Extract the (X, Y) coordinate from the center of the cell holding the provided text.  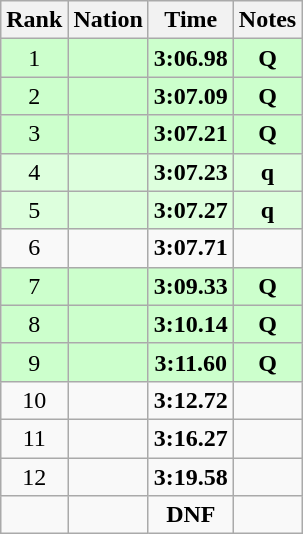
3:07.21 (190, 134)
3:19.58 (190, 477)
Nation (108, 20)
8 (34, 324)
Time (190, 20)
11 (34, 438)
3:07.71 (190, 248)
6 (34, 248)
3:06.98 (190, 58)
1 (34, 58)
Notes (267, 20)
5 (34, 210)
3 (34, 134)
12 (34, 477)
DNF (190, 515)
2 (34, 96)
10 (34, 400)
7 (34, 286)
3:07.27 (190, 210)
3:12.72 (190, 400)
3:07.09 (190, 96)
9 (34, 362)
4 (34, 172)
3:07.23 (190, 172)
Rank (34, 20)
3:10.14 (190, 324)
3:16.27 (190, 438)
3:11.60 (190, 362)
3:09.33 (190, 286)
